Locate the cell with the specified text and output its (x, y) center coordinate. 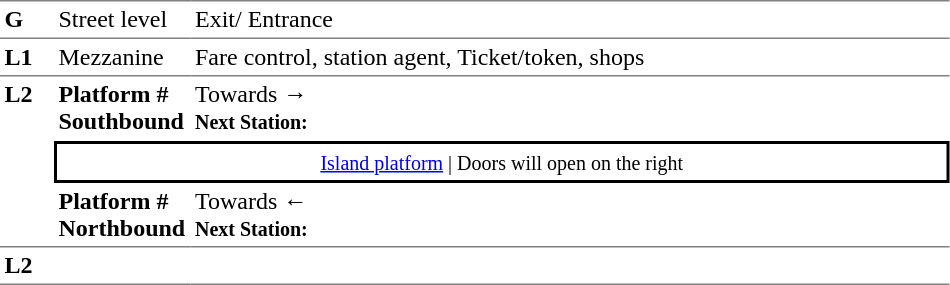
Towards ← Next Station: (570, 215)
Island platform | Doors will open on the right (502, 162)
Exit/ Entrance (570, 20)
Platform #Southbound (122, 108)
Street level (122, 20)
G (27, 20)
Platform #Northbound (122, 215)
Towards → Next Station: (570, 108)
L2 (27, 162)
Fare control, station agent, Ticket/token, shops (570, 58)
L1 (27, 58)
Mezzanine (122, 58)
